Identify which cell holds the provided text, then report its [X, Y] central coordinate. 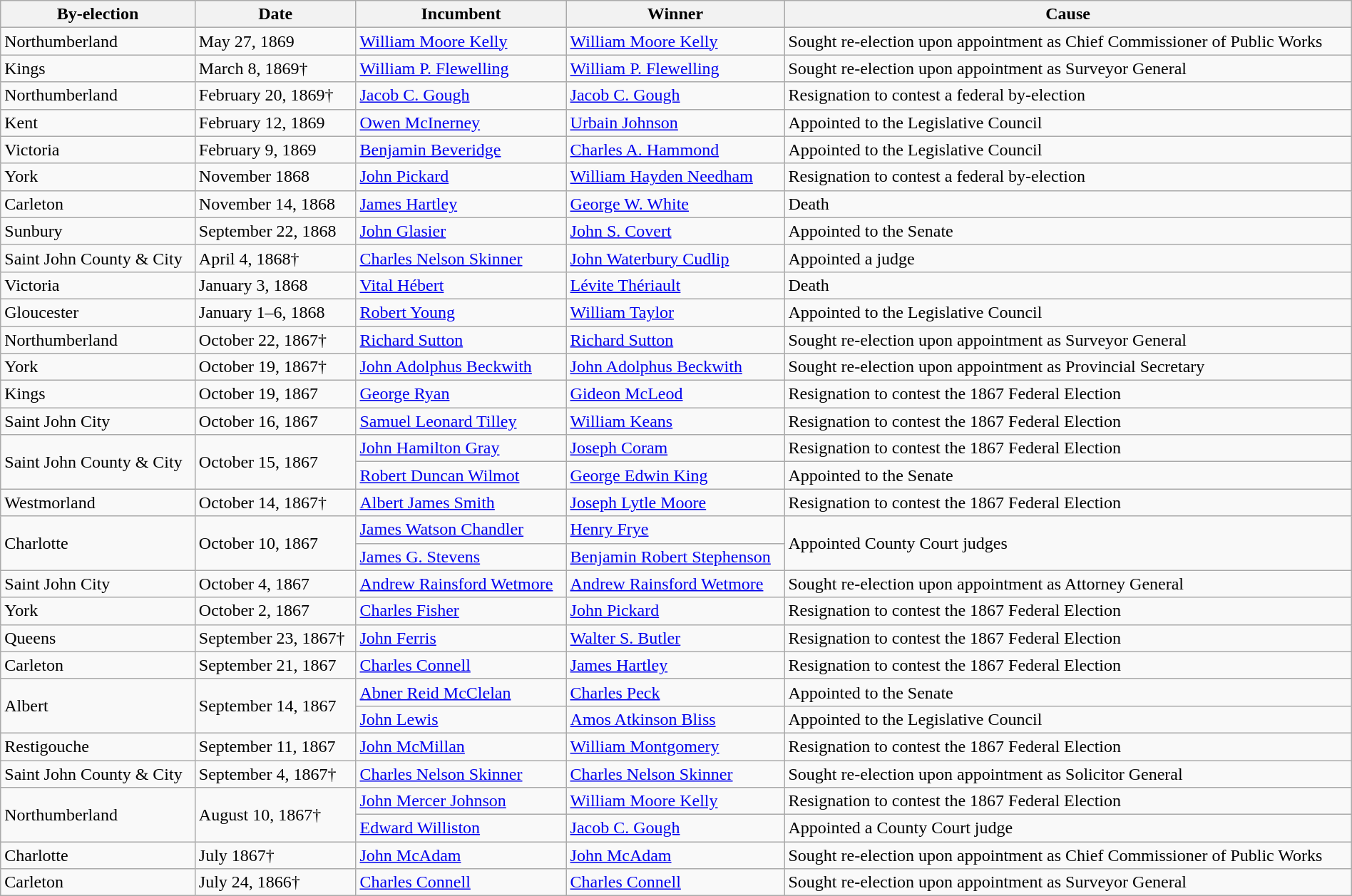
Walter S. Butler [675, 638]
October 19, 1867† [275, 367]
Amos Atkinson Bliss [675, 719]
Winner [675, 14]
Gloucester [98, 312]
Restigouche [98, 746]
November 14, 1868 [275, 204]
John Lewis [461, 719]
Lévite Thériault [675, 285]
Joseph Coram [675, 448]
Vital Hébert [461, 285]
October 16, 1867 [275, 421]
John S. Covert [675, 231]
October 14, 1867† [275, 503]
October 2, 1867 [275, 611]
July 24, 1866† [275, 882]
October 10, 1867 [275, 543]
Robert Duncan Wilmot [461, 475]
John Mercer Johnson [461, 801]
Benjamin Robert Stephenson [675, 557]
John Ferris [461, 638]
Charles Fisher [461, 611]
February 20, 1869† [275, 96]
Appointed a judge [1068, 258]
Robert Young [461, 312]
Edward Williston [461, 828]
Sought re-election upon appointment as Attorney General [1068, 584]
James G. Stevens [461, 557]
John Hamilton Gray [461, 448]
January 3, 1868 [275, 285]
Incumbent [461, 14]
Westmorland [98, 503]
Appointed County Court judges [1068, 543]
January 1–6, 1868 [275, 312]
George W. White [675, 204]
Samuel Leonard Tilley [461, 421]
Sought re-election upon appointment as Provincial Secretary [1068, 367]
Sought re-election upon appointment as Solicitor General [1068, 773]
September 21, 1867 [275, 665]
William Taylor [675, 312]
Cause [1068, 14]
October 22, 1867† [275, 340]
September 14, 1867 [275, 706]
Sunbury [98, 231]
Queens [98, 638]
James Watson Chandler [461, 530]
September 22, 1868 [275, 231]
Kent [98, 123]
George Edwin King [675, 475]
Appointed a County Court judge [1068, 828]
George Ryan [461, 394]
Owen McInerney [461, 123]
Joseph Lytle Moore [675, 503]
William Montgomery [675, 746]
May 27, 1869 [275, 41]
Abner Reid McClelan [461, 692]
November 1868 [275, 177]
Urbain Johnson [675, 123]
John Waterbury Cudlip [675, 258]
September 23, 1867† [275, 638]
October 4, 1867 [275, 584]
April 4, 1868† [275, 258]
February 12, 1869 [275, 123]
February 9, 1869 [275, 150]
Gideon McLeod [675, 394]
Benjamin Beveridge [461, 150]
By-election [98, 14]
September 4, 1867† [275, 773]
Charles A. Hammond [675, 150]
William Hayden Needham [675, 177]
August 10, 1867† [275, 815]
Charles Peck [675, 692]
Albert [98, 706]
Date [275, 14]
John McMillan [461, 746]
Henry Frye [675, 530]
William Keans [675, 421]
October 15, 1867 [275, 462]
July 1867† [275, 855]
John Glasier [461, 231]
October 19, 1867 [275, 394]
Albert James Smith [461, 503]
September 11, 1867 [275, 746]
March 8, 1869† [275, 68]
